Return the [x, y] coordinate for the center point of the cell that contains the specified text.  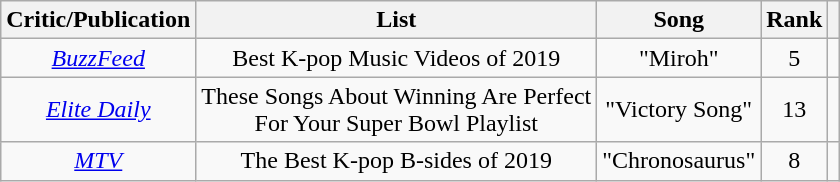
Critic/Publication [98, 20]
"Miroh" [679, 58]
List [396, 20]
These Songs About Winning Are PerfectFor Your Super Bowl Playlist [396, 110]
The Best K-pop B-sides of 2019 [396, 161]
"Chronosaurus" [679, 161]
"Victory Song" [679, 110]
BuzzFeed [98, 58]
Song [679, 20]
Elite Daily [98, 110]
5 [794, 58]
Best K-pop Music Videos of 2019 [396, 58]
13 [794, 110]
8 [794, 161]
MTV [98, 161]
Rank [794, 20]
